Extract the [X, Y] coordinate from the center of the cell holding the provided text.  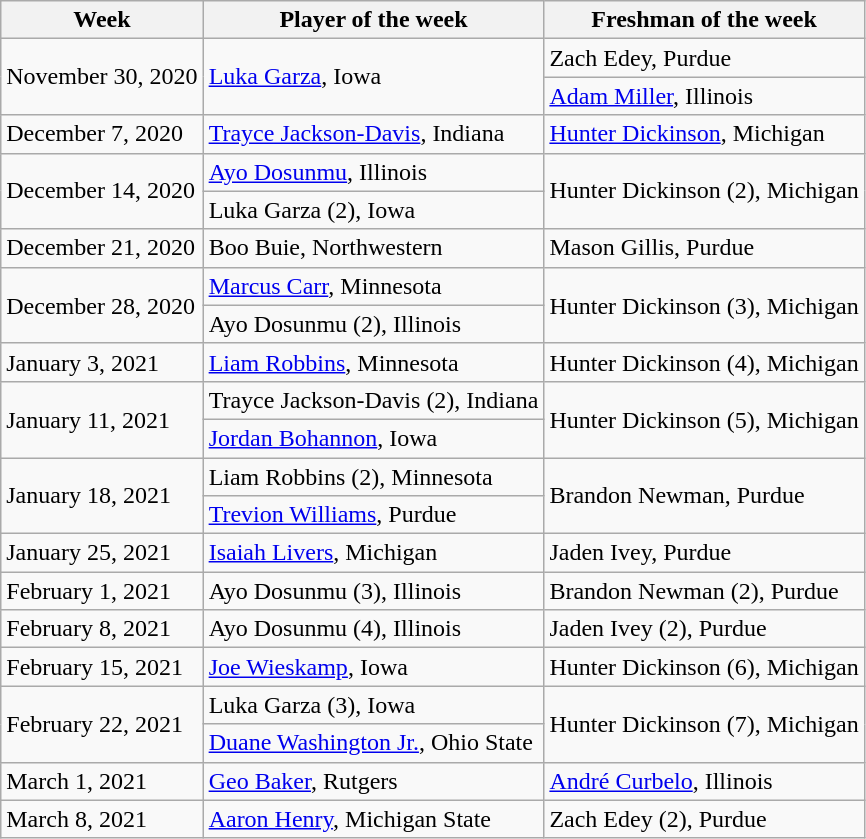
Hunter Dickinson, Michigan [704, 134]
January 25, 2021 [102, 553]
Hunter Dickinson (4), Michigan [704, 362]
Freshman of the week [704, 20]
March 8, 2021 [102, 819]
February 8, 2021 [102, 629]
Isaiah Livers, Michigan [374, 553]
Jaden Ivey (2), Purdue [704, 629]
Aaron Henry, Michigan State [374, 819]
Geo Baker, Rutgers [374, 781]
Boo Buie, Northwestern [374, 248]
March 1, 2021 [102, 781]
Hunter Dickinson (7), Michigan [704, 724]
Mason Gillis, Purdue [704, 248]
January 18, 2021 [102, 496]
Luka Garza (3), Iowa [374, 705]
Zach Edey, Purdue [704, 58]
Ayo Dosunmu (4), Illinois [374, 629]
December 21, 2020 [102, 248]
Liam Robbins (2), Minnesota [374, 477]
Hunter Dickinson (5), Michigan [704, 419]
Trayce Jackson-Davis, Indiana [374, 134]
December 28, 2020 [102, 305]
December 14, 2020 [102, 191]
Joe Wieskamp, Iowa [374, 667]
Hunter Dickinson (6), Michigan [704, 667]
Week [102, 20]
André Curbelo, Illinois [704, 781]
Luka Garza, Iowa [374, 77]
Jaden Ivey, Purdue [704, 553]
Adam Miller, Illinois [704, 96]
Jordan Bohannon, Iowa [374, 438]
Ayo Dosunmu (2), Illinois [374, 324]
Liam Robbins, Minnesota [374, 362]
Ayo Dosunmu, Illinois [374, 172]
Brandon Newman, Purdue [704, 496]
Zach Edey (2), Purdue [704, 819]
Trayce Jackson-Davis (2), Indiana [374, 400]
Marcus Carr, Minnesota [374, 286]
Hunter Dickinson (3), Michigan [704, 305]
February 15, 2021 [102, 667]
December 7, 2020 [102, 134]
Trevion Williams, Purdue [374, 515]
Ayo Dosunmu (3), Illinois [374, 591]
January 3, 2021 [102, 362]
Player of the week [374, 20]
February 1, 2021 [102, 591]
February 22, 2021 [102, 724]
January 11, 2021 [102, 419]
Brandon Newman (2), Purdue [704, 591]
November 30, 2020 [102, 77]
Duane Washington Jr., Ohio State [374, 743]
Hunter Dickinson (2), Michigan [704, 191]
Luka Garza (2), Iowa [374, 210]
